Scan for the cell matching the given text and deliver its [x, y] coordinate at center. 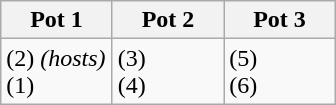
(3) (4) [168, 72]
Pot 1 [56, 20]
Pot 2 [168, 20]
(5) (6) [280, 72]
Pot 3 [280, 20]
(2) (hosts) (1) [56, 72]
